Return (x, y) of the center of cell containing provided text 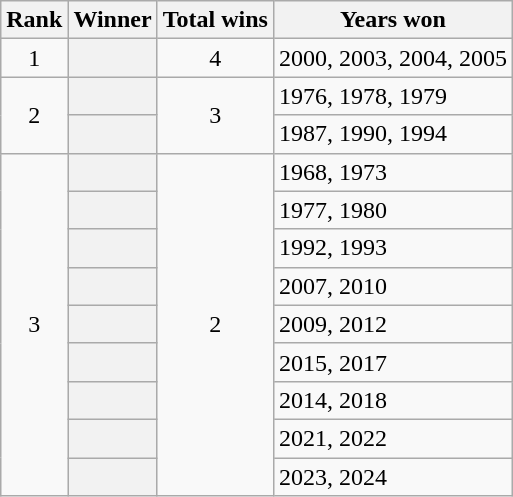
2009, 2012 (392, 324)
Winner (112, 20)
2014, 2018 (392, 400)
1992, 1993 (392, 248)
Rank (34, 20)
2000, 2003, 2004, 2005 (392, 58)
2021, 2022 (392, 438)
1968, 1973 (392, 172)
Years won (392, 20)
2015, 2017 (392, 362)
1 (34, 58)
2023, 2024 (392, 477)
4 (215, 58)
1977, 1980 (392, 210)
1987, 1990, 1994 (392, 134)
2007, 2010 (392, 286)
Total wins (215, 20)
1976, 1978, 1979 (392, 96)
